Scan for the cell matching the given text and deliver its (X, Y) coordinate at center. 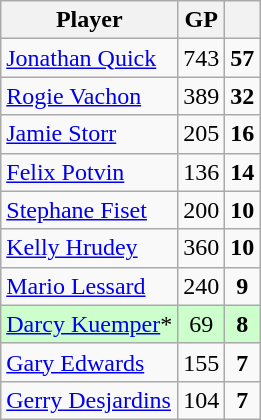
Player (90, 20)
743 (202, 58)
8 (242, 324)
155 (202, 362)
Jonathan Quick (90, 58)
16 (242, 134)
Jamie Storr (90, 134)
136 (202, 172)
Rogie Vachon (90, 96)
9 (242, 286)
360 (202, 248)
Felix Potvin (90, 172)
240 (202, 286)
Stephane Fiset (90, 210)
104 (202, 400)
389 (202, 96)
Gary Edwards (90, 362)
Darcy Kuemper* (90, 324)
205 (202, 134)
57 (242, 58)
14 (242, 172)
32 (242, 96)
Gerry Desjardins (90, 400)
GP (202, 20)
Mario Lessard (90, 286)
Kelly Hrudey (90, 248)
200 (202, 210)
69 (202, 324)
